From the cell containing the given text, extract its center point as [X, Y] coordinate. 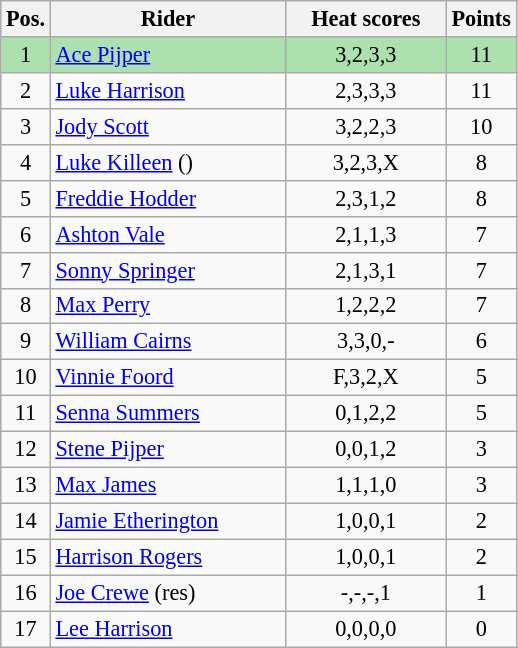
0 [481, 629]
Luke Killeen () [168, 162]
1,2,2,2 [366, 306]
9 [26, 342]
Heat scores [366, 19]
2,3,3,3 [366, 90]
Max James [168, 485]
0,1,2,2 [366, 414]
12 [26, 450]
16 [26, 593]
-,-,-,1 [366, 593]
14 [26, 521]
Rider [168, 19]
Jamie Etherington [168, 521]
3,2,3,X [366, 162]
Pos. [26, 19]
Max Perry [168, 306]
Points [481, 19]
3,3,0,- [366, 342]
Senna Summers [168, 414]
0,0,0,0 [366, 629]
1,1,1,0 [366, 485]
4 [26, 162]
3,2,3,3 [366, 55]
2,3,1,2 [366, 198]
Lee Harrison [168, 629]
Ashton Vale [168, 234]
Jody Scott [168, 126]
17 [26, 629]
F,3,2,X [366, 378]
15 [26, 557]
2,1,3,1 [366, 270]
2,1,1,3 [366, 234]
Freddie Hodder [168, 198]
Joe Crewe (res) [168, 593]
Vinnie Foord [168, 378]
Luke Harrison [168, 90]
13 [26, 485]
Stene Pijper [168, 450]
0,0,1,2 [366, 450]
Harrison Rogers [168, 557]
Sonny Springer [168, 270]
William Cairns [168, 342]
3,2,2,3 [366, 126]
Ace Pijper [168, 55]
